Locate the cell with the specified text and output its (X, Y) center coordinate. 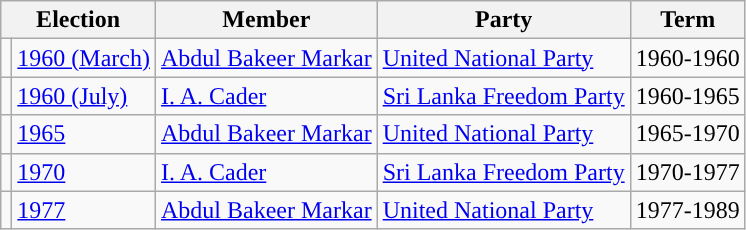
1960-1965 (688, 96)
Party (504, 20)
Member (267, 20)
Election (78, 20)
1960-1960 (688, 58)
1965 (84, 134)
1960 (July) (84, 96)
1977-1989 (688, 210)
1970-1977 (688, 172)
1977 (84, 210)
1970 (84, 172)
Term (688, 20)
1960 (March) (84, 58)
1965-1970 (688, 134)
